From the cell containing the given text, extract its center point as [x, y] coordinate. 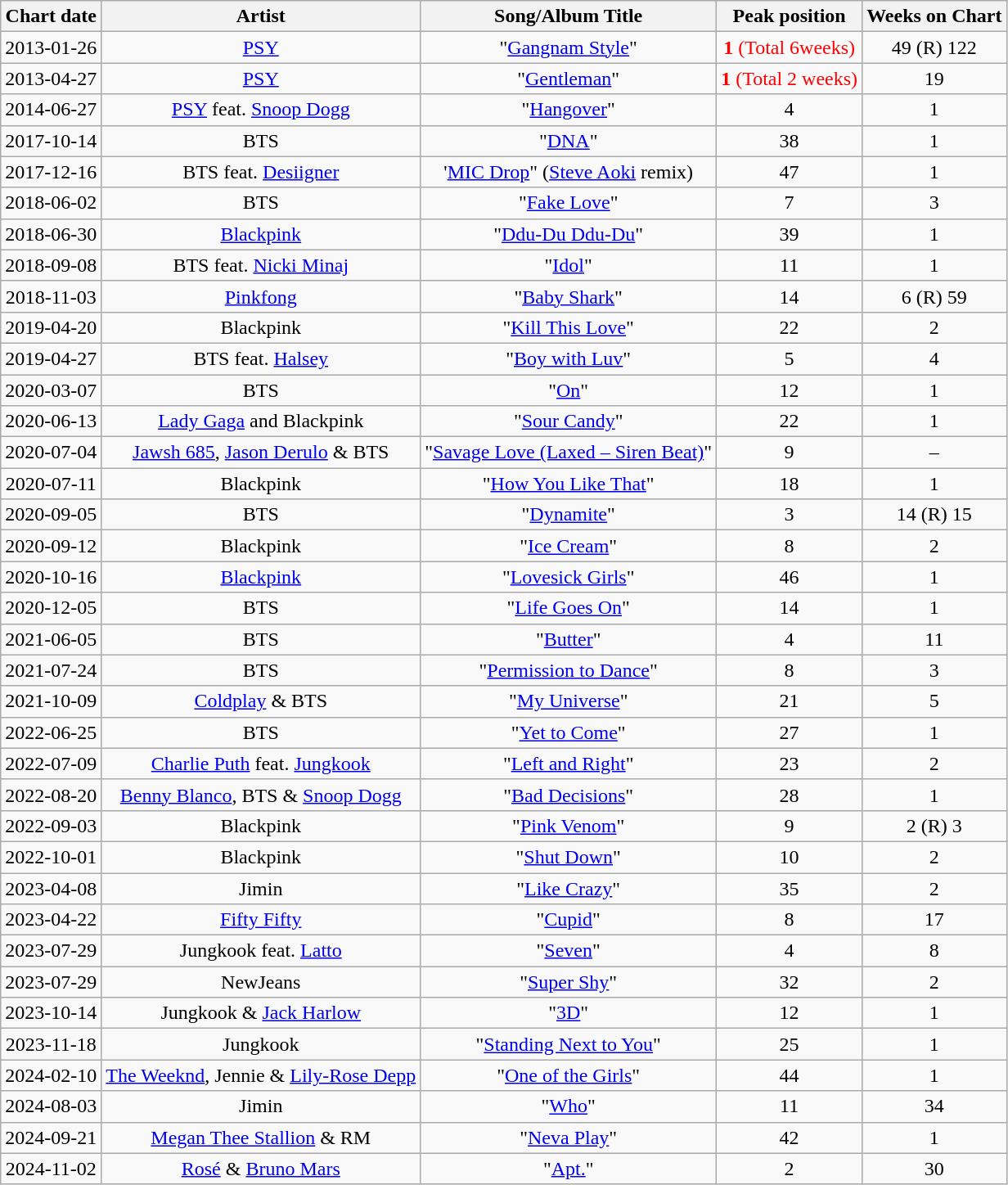
"Boy with Luv" [569, 358]
2020-10-16 [51, 577]
10 [790, 857]
2022-09-03 [51, 826]
19 [934, 79]
2024-02-10 [51, 1075]
Benny Blanco, BTS & Snoop Dogg [261, 795]
"Apt." [569, 1169]
2020-09-05 [51, 515]
2020-03-07 [51, 390]
2022-06-25 [51, 732]
2019-04-20 [51, 327]
"DNA" [569, 141]
"One of the Girls" [569, 1075]
30 [934, 1169]
'MIC Drop" (Steve Aoki remix) [569, 172]
"Bad Decisions" [569, 795]
39 [790, 234]
"Ddu-Du Ddu-Du" [569, 234]
44 [790, 1075]
"Life Goes On" [569, 608]
"Dynamite" [569, 515]
"Hangover" [569, 110]
2022-10-01 [51, 857]
"Sour Candy" [569, 421]
2021-10-09 [51, 701]
2020-07-04 [51, 453]
23 [790, 764]
Charlie Puth feat. Jungkook [261, 764]
2013-01-26 [51, 47]
"Idol" [569, 265]
27 [790, 732]
The Weeknd, Jennie & Lily-Rose Depp [261, 1075]
14 (R) 15 [934, 515]
BTS feat. Halsey [261, 358]
7 [790, 203]
"Neva Play" [569, 1138]
2024-08-03 [51, 1106]
2023-11-18 [51, 1044]
1 (Total 6weeks) [790, 47]
2017-10-14 [51, 141]
"Ice Cream" [569, 546]
"Kill This Love" [569, 327]
"Fake Love" [569, 203]
18 [790, 484]
2021-06-05 [51, 639]
21 [790, 701]
"On" [569, 390]
"Permission to Dance" [569, 670]
2017-12-16 [51, 172]
2020-12-05 [51, 608]
2022-08-20 [51, 795]
Artist [261, 16]
2024-11-02 [51, 1169]
38 [790, 141]
6 (R) 59 [934, 296]
"Gangnam Style" [569, 47]
2021-07-24 [51, 670]
25 [790, 1044]
"3D" [569, 1013]
Pinkfong [261, 296]
"Cupid" [569, 920]
"Shut Down" [569, 857]
2022-07-09 [51, 764]
Lady Gaga and Blackpink [261, 421]
"My Universe" [569, 701]
2023-04-22 [51, 920]
17 [934, 920]
"Baby Shark" [569, 296]
Weeks on Chart [934, 16]
34 [934, 1106]
– [934, 453]
2020-06-13 [51, 421]
Fifty Fifty [261, 920]
28 [790, 795]
2020-09-12 [51, 546]
2024-09-21 [51, 1138]
2 (R) 3 [934, 826]
Rosé & Bruno Mars [261, 1169]
"Who" [569, 1106]
32 [790, 982]
2018-06-02 [51, 203]
"Seven" [569, 951]
BTS feat. Nicki Minaj [261, 265]
"Left and Right" [569, 764]
2023-04-08 [51, 888]
"Gentleman" [569, 79]
"How You Like That" [569, 484]
Jawsh 685, Jason Derulo & BTS [261, 453]
2023-10-14 [51, 1013]
46 [790, 577]
2018-06-30 [51, 234]
"Super Shy" [569, 982]
47 [790, 172]
Jungkook & Jack Harlow [261, 1013]
"Butter" [569, 639]
2014-06-27 [51, 110]
2013-04-27 [51, 79]
PSY feat. Snoop Dogg [261, 110]
35 [790, 888]
Jungkook feat. Latto [261, 951]
Chart date [51, 16]
"Savage Love (Laxed – Siren Beat)" [569, 453]
42 [790, 1138]
49 (R) 122 [934, 47]
"Lovesick Girls" [569, 577]
"Standing Next to You" [569, 1044]
2018-11-03 [51, 296]
BTS feat. Desiigner [261, 172]
Jungkook [261, 1044]
"Pink Venom" [569, 826]
Megan Thee Stallion & RM [261, 1138]
Song/Album Title [569, 16]
2018-09-08 [51, 265]
2019-04-27 [51, 358]
NewJeans [261, 982]
"Like Crazy" [569, 888]
Peak position [790, 16]
1 (Total 2 weeks) [790, 79]
"Yet to Come" [569, 732]
2020-07-11 [51, 484]
Coldplay & BTS [261, 701]
